Find where the given text appears and provide that cell's center as (x, y) coordinate. 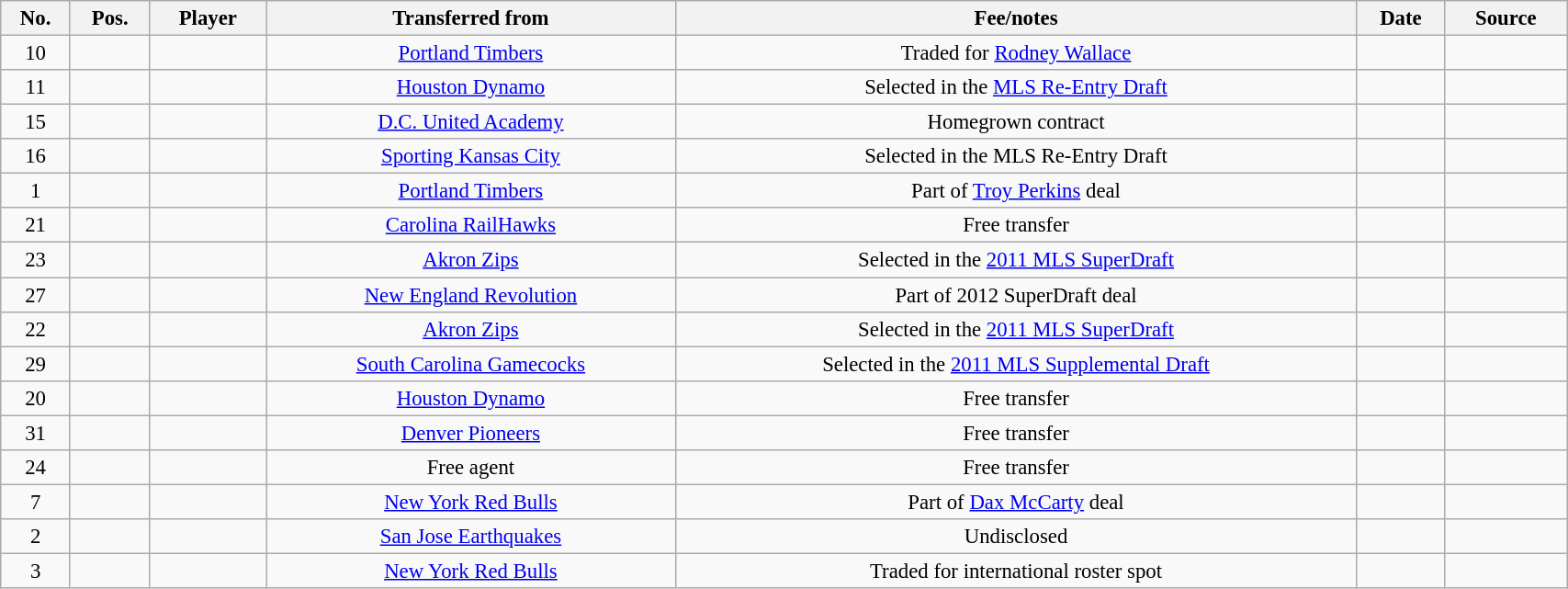
Pos. (110, 18)
31 (36, 433)
27 (36, 295)
Denver Pioneers (471, 433)
No. (36, 18)
Date (1401, 18)
29 (36, 364)
16 (36, 156)
Undisclosed (1016, 537)
Fee/notes (1016, 18)
10 (36, 53)
New England Revolution (471, 295)
D.C. United Academy (471, 122)
3 (36, 571)
Source (1506, 18)
Part of Troy Perkins deal (1016, 191)
Player (208, 18)
San Jose Earthquakes (471, 537)
Part of 2012 SuperDraft deal (1016, 295)
South Carolina Gamecocks (471, 364)
2 (36, 537)
23 (36, 260)
24 (36, 468)
Carolina RailHawks (471, 225)
Selected in the 2011 MLS Supplemental Draft (1016, 364)
21 (36, 225)
7 (36, 502)
Part of Dax McCarty deal (1016, 502)
1 (36, 191)
Traded for Rodney Wallace (1016, 53)
Transferred from (471, 18)
22 (36, 329)
20 (36, 398)
Free agent (471, 468)
Traded for international roster spot (1016, 571)
11 (36, 87)
15 (36, 122)
Homegrown contract (1016, 122)
Sporting Kansas City (471, 156)
